Extract the [X, Y] coordinate from the center of the cell holding the provided text.  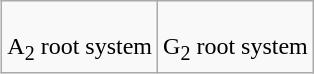
A2 root system [80, 36]
G2 root system [236, 36]
